Pinpoint the cell where the given text exists, returning its [X, Y] midpoint coordinate. 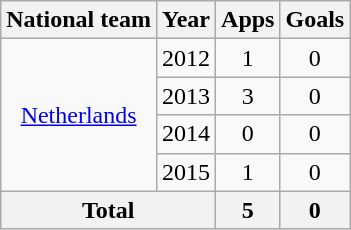
2012 [186, 58]
Goals [315, 20]
Apps [248, 20]
2013 [186, 96]
5 [248, 210]
Total [108, 210]
Year [186, 20]
National team [79, 20]
2015 [186, 172]
2014 [186, 134]
3 [248, 96]
Netherlands [79, 115]
